Locate the cell with the specified text and output its (x, y) center coordinate. 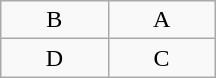
A (162, 20)
C (162, 58)
B (54, 20)
D (54, 58)
